Return (x, y) of the center of cell containing provided text 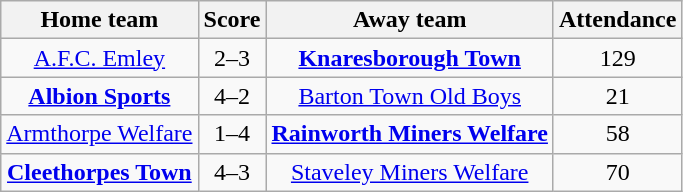
129 (617, 58)
Barton Town Old Boys (410, 96)
Knaresborough Town (410, 58)
Armthorpe Welfare (100, 134)
4–2 (232, 96)
Attendance (617, 20)
Staveley Miners Welfare (410, 172)
21 (617, 96)
Cleethorpes Town (100, 172)
A.F.C. Emley (100, 58)
4–3 (232, 172)
Away team (410, 20)
Albion Sports (100, 96)
Score (232, 20)
2–3 (232, 58)
70 (617, 172)
58 (617, 134)
Rainworth Miners Welfare (410, 134)
Home team (100, 20)
1–4 (232, 134)
